Detect which cell encompasses the target text, then output its (X, Y) center coordinate. 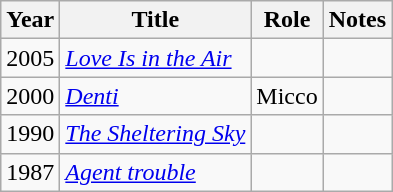
Year (30, 20)
1990 (30, 134)
Denti (156, 96)
Agent trouble (156, 172)
Notes (357, 20)
Role (287, 20)
The Sheltering Sky (156, 134)
2000 (30, 96)
Micco (287, 96)
Title (156, 20)
1987 (30, 172)
2005 (30, 58)
Love Is in the Air (156, 58)
